Detect which cell encompasses the target text, then output its [X, Y] center coordinate. 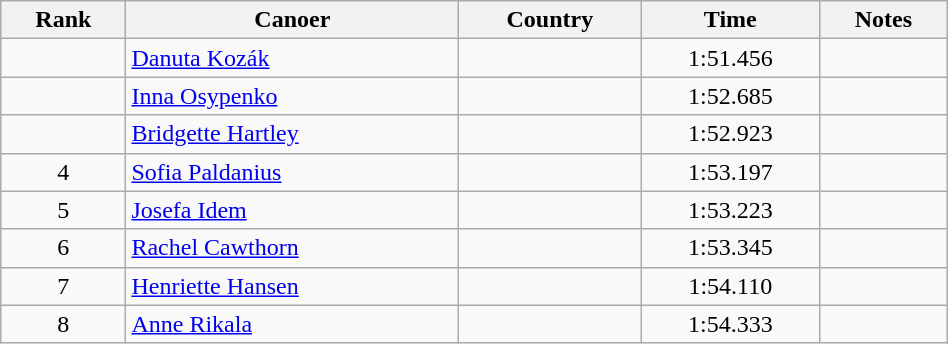
Danuta Kozák [292, 58]
Bridgette Hartley [292, 134]
Sofia Paldanius [292, 172]
Josefa Idem [292, 210]
8 [64, 324]
Country [550, 20]
1:53.223 [730, 210]
4 [64, 172]
Inna Osypenko [292, 96]
Canoer [292, 20]
1:54.110 [730, 286]
Henriette Hansen [292, 286]
1:51.456 [730, 58]
1:52.923 [730, 134]
Time [730, 20]
Notes [884, 20]
1:53.197 [730, 172]
1:54.333 [730, 324]
1:52.685 [730, 96]
1:53.345 [730, 248]
7 [64, 286]
6 [64, 248]
Anne Rikala [292, 324]
5 [64, 210]
Rank [64, 20]
Rachel Cawthorn [292, 248]
